From the cell containing the given text, extract its center point as [x, y] coordinate. 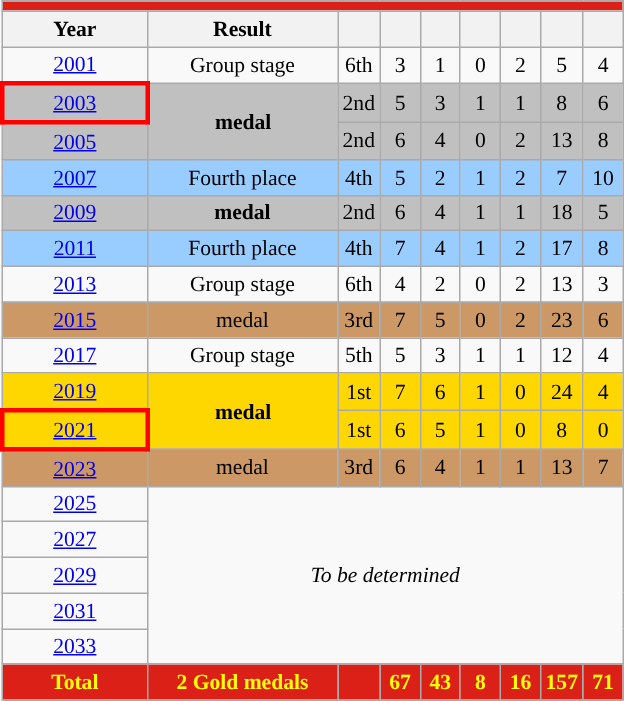
2021 [74, 430]
67 [400, 683]
2005 [74, 142]
2013 [74, 285]
24 [562, 392]
2007 [74, 178]
2015 [74, 320]
2 Gold medals [242, 683]
43 [440, 683]
17 [562, 249]
5th [360, 356]
10 [603, 178]
16 [520, 683]
2003 [74, 104]
Total [74, 683]
2027 [74, 540]
Result [242, 29]
2025 [74, 504]
To be determined [385, 575]
2009 [74, 213]
18 [562, 213]
2023 [74, 468]
2017 [74, 356]
71 [603, 683]
2001 [74, 66]
12 [562, 356]
2033 [74, 647]
2031 [74, 611]
2029 [74, 576]
157 [562, 683]
23 [562, 320]
Year [74, 29]
2019 [74, 392]
2011 [74, 249]
